Extract the (x, y) coordinate from the center of the cell holding the provided text.  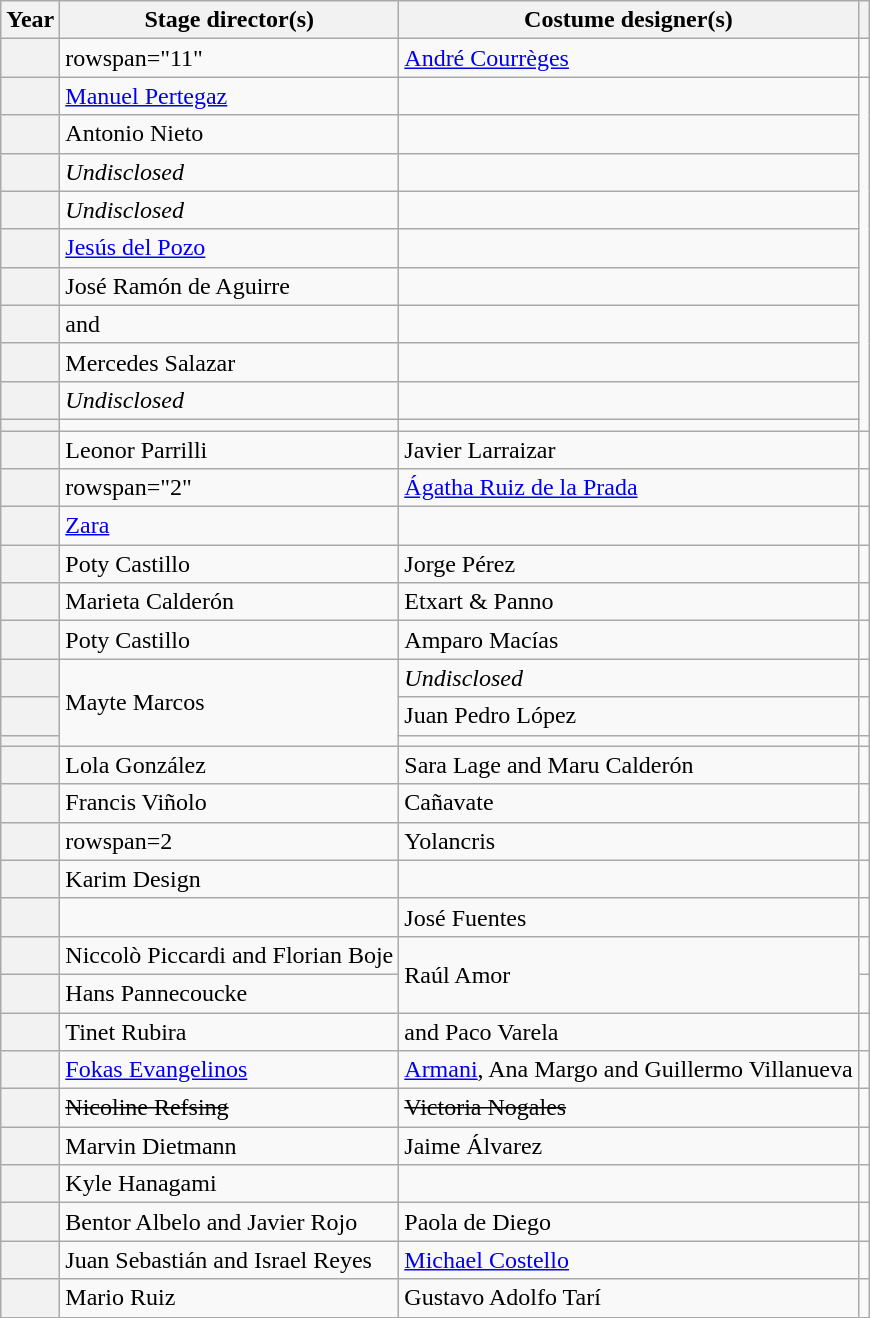
rowspan=2 (230, 841)
Sara Lage and Maru Calderón (628, 765)
Niccolò Piccardi and Florian Boje (230, 955)
Raúl Amor (628, 974)
Nicoline Refsing (230, 1108)
Fokas Evangelinos (230, 1070)
Victoria Nogales (628, 1108)
Ágatha Ruiz de la Prada (628, 488)
Zara (230, 526)
Juan Pedro López (628, 716)
Marieta Calderón (230, 602)
and Paco Varela (628, 1031)
rowspan="11" (230, 58)
Bentor Albelo and Javier Rojo (230, 1222)
Antonio Nieto (230, 134)
Mercedes Salazar (230, 362)
Francis Viñolo (230, 803)
Mario Ruiz (230, 1298)
André Courrèges (628, 58)
Mayte Marcos (230, 702)
Manuel Pertegaz (230, 96)
Juan Sebastián and Israel Reyes (230, 1260)
Paola de Diego (628, 1222)
Leonor Parrilli (230, 449)
Year (30, 20)
rowspan="2" (230, 488)
Karim Design (230, 879)
Jesús del Pozo (230, 248)
Jorge Pérez (628, 564)
Etxart & Panno (628, 602)
Marvin Dietmann (230, 1146)
José Ramón de Aguirre (230, 286)
Armani, Ana Margo and Guillermo Villanueva (628, 1070)
Kyle Hanagami (230, 1184)
and (230, 324)
Gustavo Adolfo Tarí (628, 1298)
Stage director(s) (230, 20)
Hans Pannecoucke (230, 993)
Tinet Rubira (230, 1031)
Lola González (230, 765)
Cañavate (628, 803)
Costume designer(s) (628, 20)
Javier Larraizar (628, 449)
Jaime Álvarez (628, 1146)
Michael Costello (628, 1260)
Yolancris (628, 841)
Amparo Macías (628, 640)
José Fuentes (628, 917)
